Pinpoint the cell where the given text exists, returning its [x, y] midpoint coordinate. 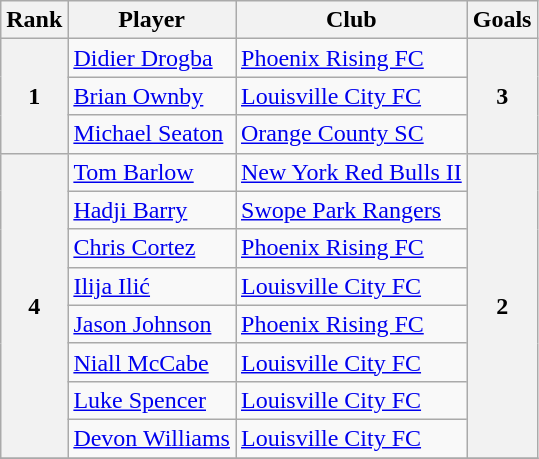
Player [152, 20]
1 [34, 96]
Devon Williams [152, 438]
Tom Barlow [152, 172]
Rank [34, 20]
4 [34, 305]
Brian Ownby [152, 96]
Hadji Barry [152, 210]
Niall McCabe [152, 362]
Jason Johnson [152, 324]
2 [502, 305]
Orange County SC [352, 134]
Didier Drogba [152, 58]
New York Red Bulls II [352, 172]
Chris Cortez [152, 248]
Swope Park Rangers [352, 210]
Michael Seaton [152, 134]
Luke Spencer [152, 400]
Ilija Ilić [152, 286]
Goals [502, 20]
Club [352, 20]
3 [502, 96]
